Detect which cell encompasses the target text, then output its (X, Y) center coordinate. 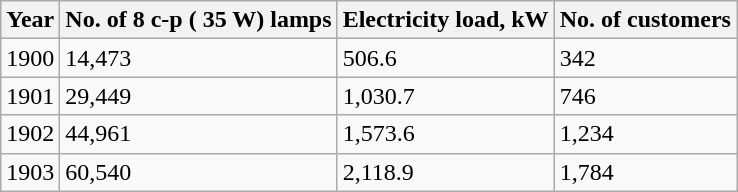
1903 (30, 172)
44,961 (198, 134)
60,540 (198, 172)
29,449 (198, 96)
1902 (30, 134)
Electricity load, kW (446, 20)
1901 (30, 96)
Year (30, 20)
342 (645, 58)
506.6 (446, 58)
746 (645, 96)
2,118.9 (446, 172)
1,573.6 (446, 134)
1900 (30, 58)
14,473 (198, 58)
1,030.7 (446, 96)
No. of 8 c-p ( 35 W) lamps (198, 20)
1,784 (645, 172)
1,234 (645, 134)
No. of customers (645, 20)
